Capture the cell that displays the provided text and extract its [X, Y] central coordinate. 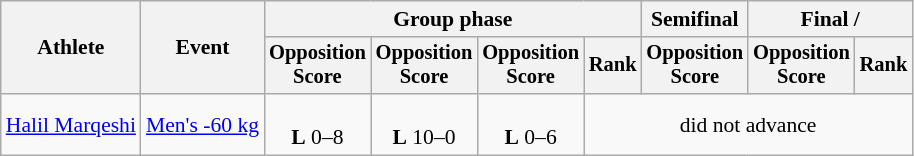
Halil Marqeshi [71, 124]
Athlete [71, 48]
Semifinal [694, 19]
Group phase [452, 19]
did not advance [748, 124]
L 10–0 [424, 124]
Event [202, 48]
Final / [830, 19]
Men's -60 kg [202, 124]
L 0–8 [318, 124]
L 0–6 [530, 124]
